Search for the cell housing the specified text and yield its (x, y) center coordinate. 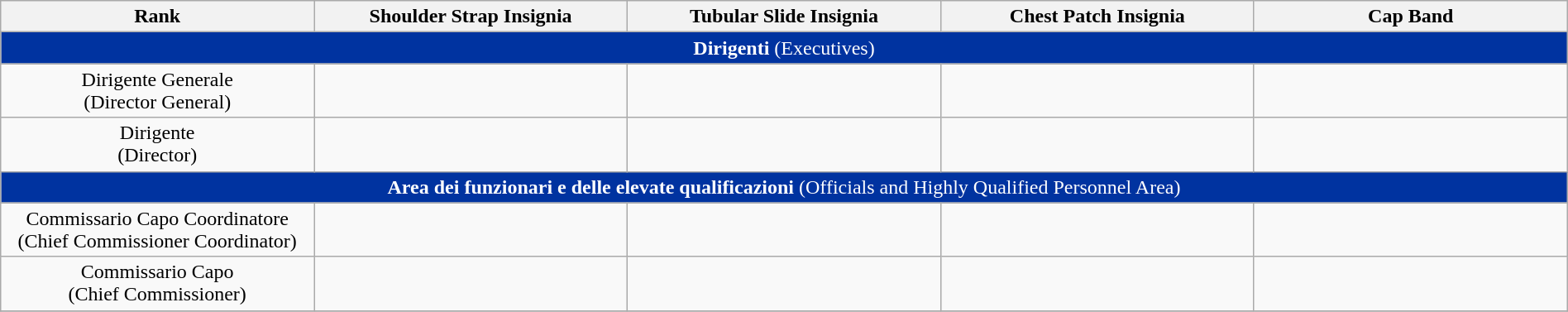
Area dei funzionari e delle elevate qualificazioni (Officials and Highly Qualified Personnel Area) (784, 187)
Dirigente(Director) (157, 144)
Tubular Slide Insignia (784, 17)
Commissario Capo Coordinatore(Chief Commissioner Coordinator) (157, 230)
Dirigente Generale(Director General) (157, 91)
Commissario Capo(Chief Commissioner) (157, 283)
Chest Patch Insignia (1097, 17)
Rank (157, 17)
Shoulder Strap Insignia (471, 17)
Cap Band (1411, 17)
Dirigenti (Executives) (784, 48)
